Locate the cell with the specified text and output its [x, y] center coordinate. 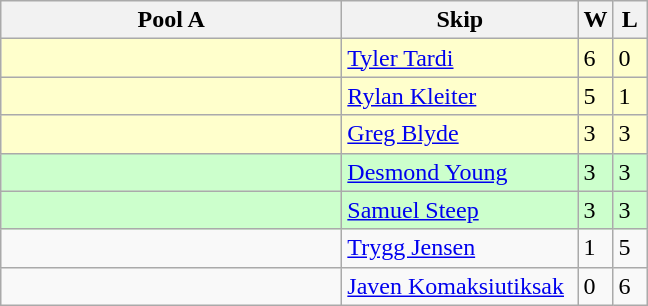
L [630, 20]
Rylan Kleiter [460, 96]
Samuel Steep [460, 210]
Greg Blyde [460, 134]
Javen Komaksiutiksak [460, 286]
Skip [460, 20]
Tyler Tardi [460, 58]
Desmond Young [460, 172]
W [596, 20]
Trygg Jensen [460, 248]
Pool A [172, 20]
